Extract the [X, Y] coordinate from the center of the cell holding the provided text.  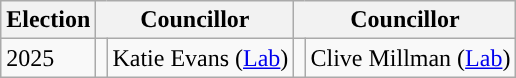
Katie Evans (Lab) [200, 58]
2025 [48, 58]
Election [48, 20]
Clive Millman (Lab) [410, 58]
